Capture the cell that displays the provided text and extract its (X, Y) central coordinate. 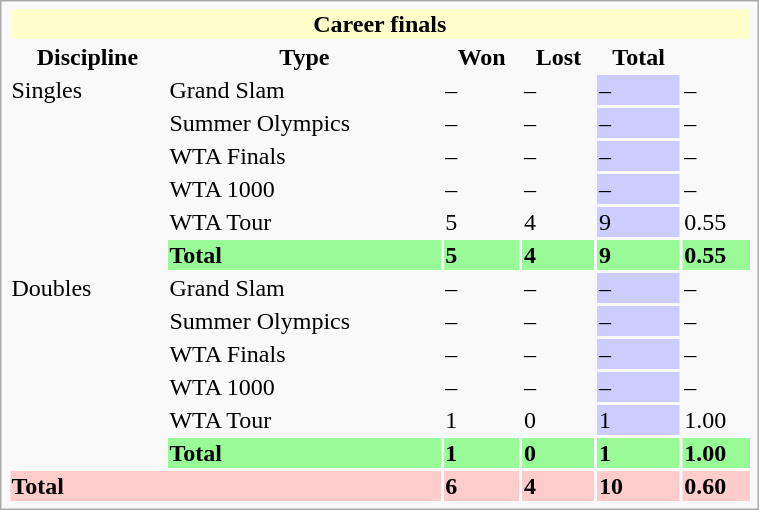
0.60 (716, 486)
6 (482, 486)
Discipline (88, 57)
Lost (559, 57)
10 (638, 486)
Doubles (88, 370)
Type (304, 57)
Singles (88, 172)
Career finals (380, 24)
Won (482, 57)
